Return (X, Y) of the center of cell containing provided text 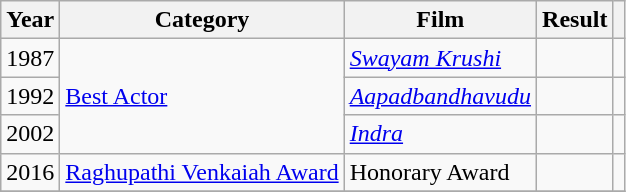
2002 (30, 134)
Indra (440, 134)
2016 (30, 172)
1992 (30, 96)
Raghupathi Venkaiah Award (202, 172)
1987 (30, 58)
Best Actor (202, 96)
Result (575, 20)
Year (30, 20)
Film (440, 20)
Category (202, 20)
Aapadbandhavudu (440, 96)
Honorary Award (440, 172)
Swayam Krushi (440, 58)
